Find where the given text appears and provide that cell's center as (X, Y) coordinate. 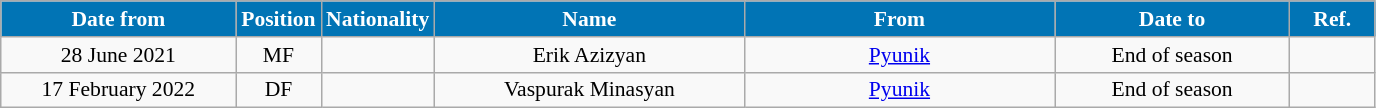
Name (589, 19)
Ref. (1332, 19)
Date from (118, 19)
Erik Azizyan (589, 55)
28 June 2021 (118, 55)
Nationality (378, 19)
Vaspurak Minasyan (589, 90)
17 February 2022 (118, 90)
From (899, 19)
Position (278, 19)
Date to (1172, 19)
DF (278, 90)
MF (278, 55)
